Capture the cell that displays the provided text and extract its [X, Y] central coordinate. 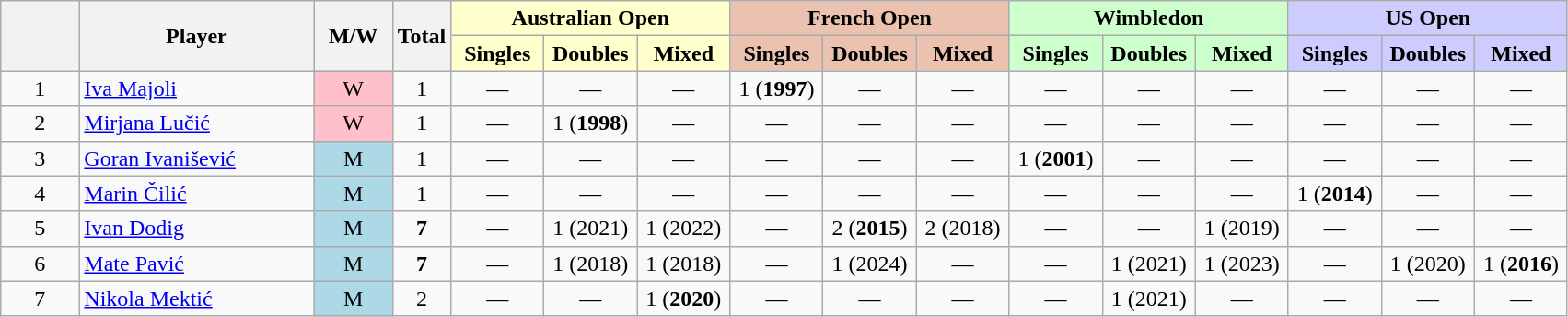
1 (2001) [1055, 158]
Marin Čilić [197, 194]
Total [422, 36]
M/W [354, 36]
Player [197, 36]
1 (2016) [1521, 264]
Goran Ivanišević [197, 158]
Nikola Mektić [197, 299]
2 (2018) [963, 229]
Ivan Dodig [197, 229]
French Open [869, 18]
6 [41, 264]
1 (2024) [869, 264]
1 (1997) [777, 88]
US Open [1427, 18]
1 (2022) [683, 229]
Mate Pavić [197, 264]
4 [41, 194]
5 [41, 229]
1 (2014) [1335, 194]
Australian Open [591, 18]
1 (1998) [591, 123]
Wimbledon [1149, 18]
Iva Majoli [197, 88]
1 (2023) [1241, 264]
2 (2015) [869, 229]
3 [41, 158]
Mirjana Lučić [197, 123]
1 (2019) [1241, 229]
